Provide the [X, Y] coordinate of the cell's center where the given text is located.  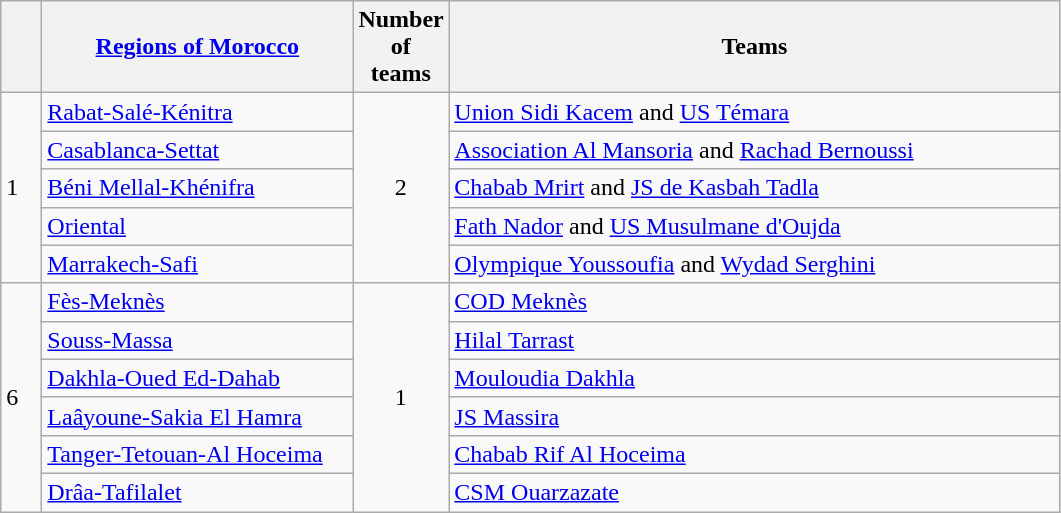
Casablanca-Settat [198, 150]
Rabat-Salé-Kénitra [198, 112]
6 [22, 397]
Drâa-Tafilalet [198, 492]
COD Meknès [754, 302]
Association Al Mansoria and Rachad Bernoussi [754, 150]
Marrakech-Safi [198, 264]
Laâyoune-Sakia El Hamra [198, 416]
JS Massira [754, 416]
Oriental [198, 226]
Dakhla-Oued Ed-Dahab [198, 378]
Teams [754, 47]
Mouloudia Dakhla [754, 378]
Chabab Mrirt and JS de Kasbah Tadla [754, 188]
Hilal Tarrast [754, 340]
Souss-Massa [198, 340]
Union Sidi Kacem and US Témara [754, 112]
Regions of Morocco [198, 47]
Tanger-Tetouan-Al Hoceima [198, 454]
2 [401, 188]
Chabab Rif Al Hoceima [754, 454]
Fath Nador and US Musulmane d'Oujda [754, 226]
Number of teams [401, 47]
Olympique Youssoufia and Wydad Serghini [754, 264]
CSM Ouarzazate [754, 492]
Fès-Meknès [198, 302]
Béni Mellal-Khénifra [198, 188]
